Pinpoint the cell where the given text exists, returning its (X, Y) midpoint coordinate. 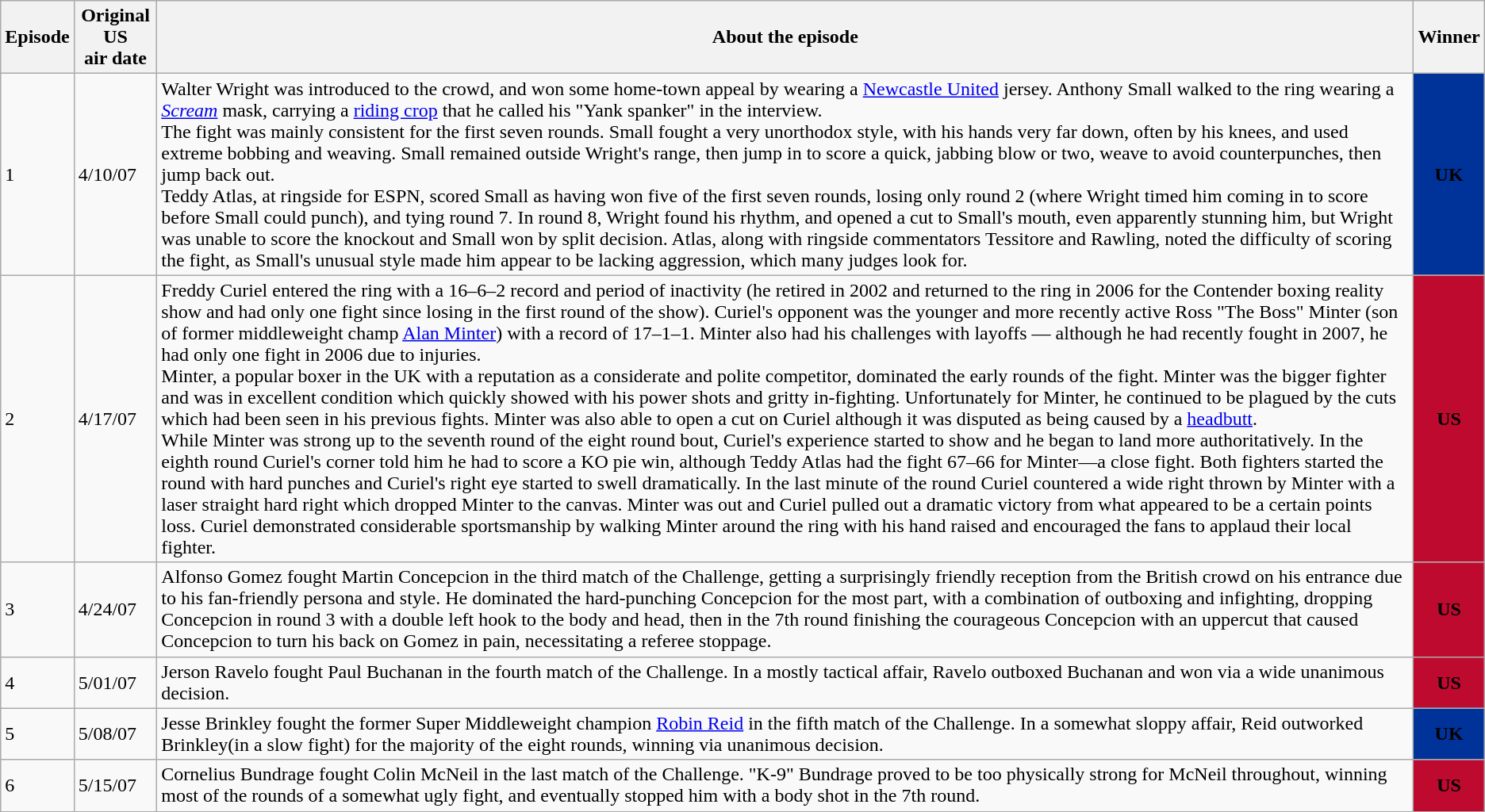
Original USair date (116, 37)
Episode (37, 37)
5 (37, 734)
6 (37, 785)
1 (37, 174)
2 (37, 419)
4/24/07 (116, 609)
5/15/07 (116, 785)
4 (37, 682)
About the episode (785, 37)
5/01/07 (116, 682)
3 (37, 609)
5/08/07 (116, 734)
Winner (1449, 37)
4/10/07 (116, 174)
4/17/07 (116, 419)
